Provide the (X, Y) coordinate of the cell's center where the given text is located.  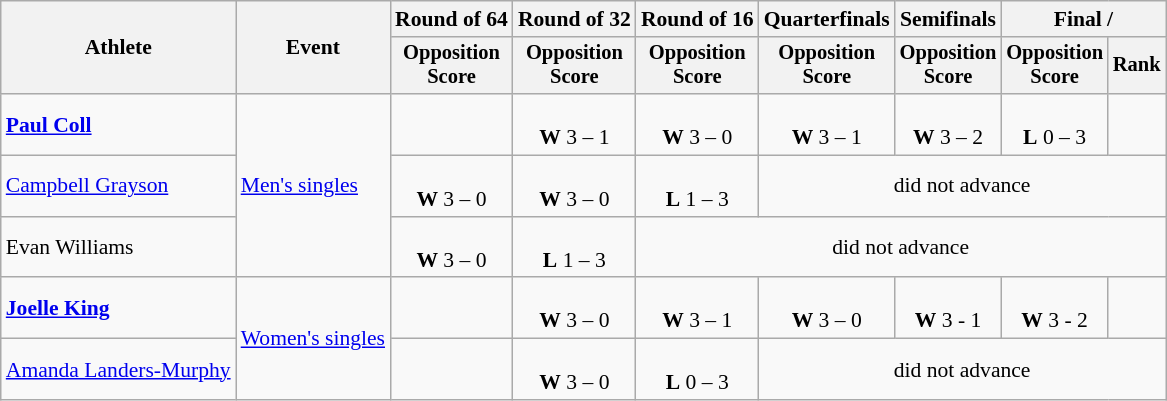
Semifinals (948, 19)
Paul Coll (118, 124)
Round of 16 (698, 19)
Rank (1137, 66)
Round of 32 (574, 19)
Campbell Grayson (118, 186)
Men's singles (313, 186)
W 3 - 1 (948, 308)
Amanda Landers-Murphy (118, 370)
Women's singles (313, 339)
W 3 - 2 (1054, 308)
Round of 64 (452, 19)
Evan Williams (118, 248)
Final / (1083, 19)
Athlete (118, 48)
Quarterfinals (827, 19)
Joelle King (118, 308)
W 3 – 2 (948, 124)
Event (313, 48)
